Scan for the cell matching the given text and deliver its [X, Y] coordinate at center. 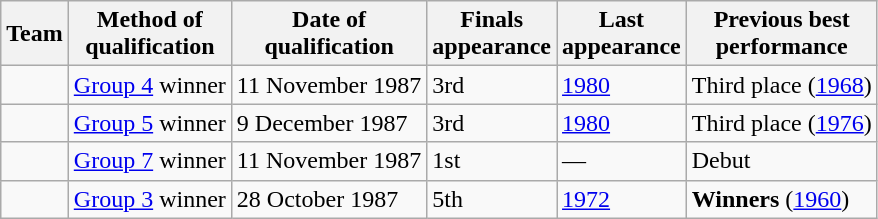
Group 3 winner [150, 199]
9 December 1987 [328, 123]
28 October 1987 [328, 199]
Group 5 winner [150, 123]
Third place (1976) [782, 123]
Winners (1960) [782, 199]
Previous bestperformance [782, 34]
Finalsappearance [492, 34]
5th [492, 199]
1st [492, 161]
Lastappearance [622, 34]
Group 7 winner [150, 161]
Date ofqualification [328, 34]
Team [35, 34]
1972 [622, 199]
Third place (1968) [782, 85]
Debut [782, 161]
Group 4 winner [150, 85]
— [622, 161]
Method ofqualification [150, 34]
